Capture the cell that displays the provided text and extract its (x, y) central coordinate. 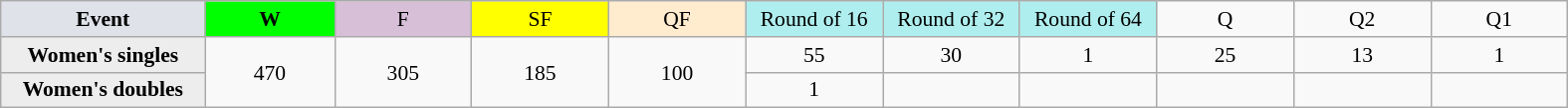
Round of 32 (951, 19)
W (270, 19)
13 (1362, 55)
Round of 64 (1088, 19)
100 (677, 72)
470 (270, 72)
Q1 (1499, 19)
Women's singles (104, 55)
Q (1226, 19)
Women's doubles (104, 90)
305 (403, 72)
QF (677, 19)
30 (951, 55)
F (403, 19)
Event (104, 19)
25 (1226, 55)
SF (541, 19)
55 (814, 55)
Round of 16 (814, 19)
185 (541, 72)
Q2 (1362, 19)
